Locate the cell with the specified text and output its [X, Y] center coordinate. 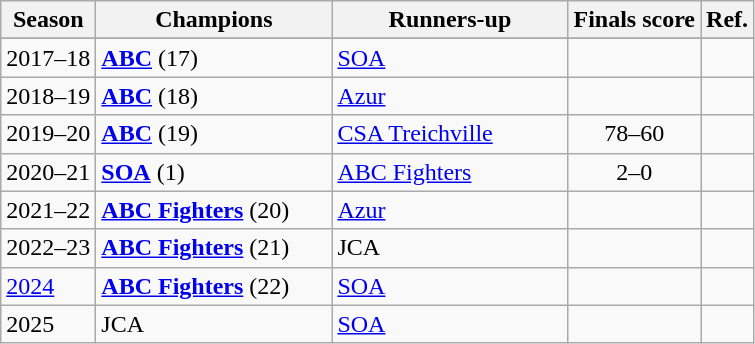
ABC (19) [214, 134]
Season [48, 20]
2021–22 [48, 210]
ABC (18) [214, 96]
Ref. [728, 20]
ABC Fighters [450, 172]
ABC Fighters (22) [214, 286]
ABC Fighters (20) [214, 210]
CSA Treichville [450, 134]
2018–19 [48, 96]
Finals score [634, 20]
2017–18 [48, 58]
78–60 [634, 134]
2022–23 [48, 248]
2019–20 [48, 134]
2020–21 [48, 172]
2–0 [634, 172]
SOA (1) [214, 172]
ABC (17) [214, 58]
ABC Fighters (21) [214, 248]
2025 [48, 324]
Runners-up [450, 20]
2024 [48, 286]
Champions [214, 20]
